Determine the [X, Y] coordinate at the center of the cell enclosing the given text.  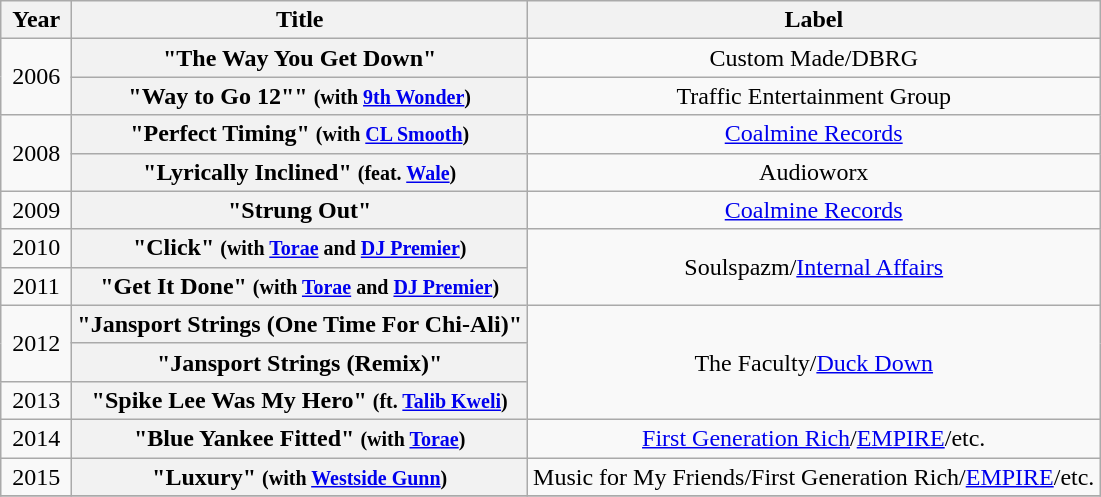
"Get It Done" (with Torae and DJ Premier) [300, 286]
Music for My Friends/First Generation Rich/EMPIRE/etc. [814, 477]
Label [814, 20]
Audioworx [814, 172]
Soulspazm/Internal Affairs [814, 267]
Title [300, 20]
2010 [36, 248]
Year [36, 20]
Traffic Entertainment Group [814, 96]
2014 [36, 438]
The Faculty/Duck Down [814, 362]
"Lyrically Inclined" (feat. Wale) [300, 172]
2008 [36, 153]
"Way to Go 12"" (with 9th Wonder) [300, 96]
"Click" (with Torae and DJ Premier) [300, 248]
"Jansport Strings (Remix)" [300, 362]
2012 [36, 343]
"The Way You Get Down" [300, 58]
Custom Made/DBRG [814, 58]
First Generation Rich/EMPIRE/etc. [814, 438]
2011 [36, 286]
"Spike Lee Was My Hero" (ft. Talib Kweli) [300, 400]
2015 [36, 477]
"Perfect Timing" (with CL Smooth) [300, 134]
"Luxury" (with Westside Gunn) [300, 477]
2009 [36, 210]
"Strung Out" [300, 210]
"Jansport Strings (One Time For Chi-Ali)" [300, 324]
2013 [36, 400]
2006 [36, 77]
"Blue Yankee Fitted" (with Torae) [300, 438]
